Provide the (x, y) coordinate of the cell's center where the given text is located.  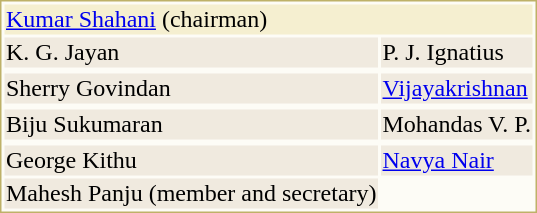
George Kithu (191, 161)
Navya Nair (456, 161)
Kumar Shahani (chairman) (268, 19)
Mohandas V. P. (456, 125)
P. J. Ignatius (456, 53)
Biju Sukumaran (191, 125)
Sherry Govindan (191, 89)
Mahesh Panju (member and secretary) (191, 193)
K. G. Jayan (191, 53)
Vijayakrishnan (456, 89)
